Return the (X, Y) coordinate for the center point of the cell that contains the specified text.  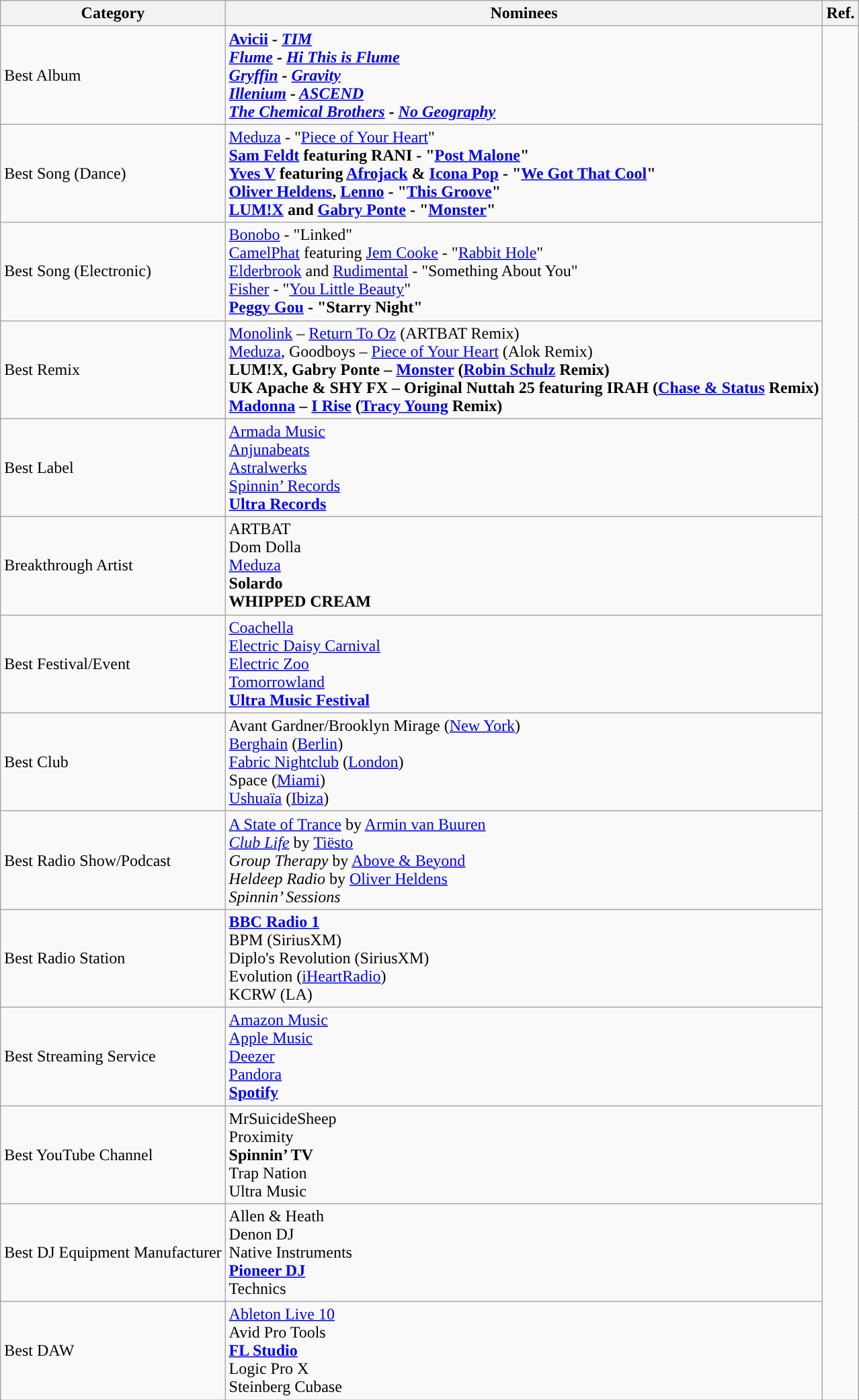
Amazon MusicApple MusicDeezerPandora Spotify (524, 1056)
Avant Gardner/Brooklyn Mirage (New York)Berghain (Berlin)Fabric Nightclub (London)Space (Miami) Ushuaïa (Ibiza) (524, 762)
Category (113, 13)
MrSuicideSheepProximity Spinnin’ TVTrap NationUltra Music (524, 1155)
Allen & HeathDenon DJNative Instruments Pioneer DJTechnics (524, 1253)
Best Album (113, 75)
A State of Trance by Armin van BuurenClub Life by TiëstoGroup Therapy by Above & BeyondHeldeep Radio by Oliver HeldensSpinnin’ Sessions (524, 860)
ARTBATDom Dolla MeduzaSolardoWHIPPED CREAM (524, 566)
Ableton Live 10Avid Pro Tools FL StudioLogic Pro XSteinberg Cubase (524, 1351)
CoachellaElectric Daisy CarnivalElectric Zoo TomorrowlandUltra Music Festival (524, 664)
Best Song (Dance) (113, 173)
Best Club (113, 762)
Best DAW (113, 1351)
Armada MusicAnjunabeatsAstralwerks Spinnin’ RecordsUltra Records (524, 468)
Best Festival/Event (113, 664)
Best Label (113, 468)
Ref. (840, 13)
Best Radio Show/Podcast (113, 860)
Nominees (524, 13)
Best Song (Electronic) (113, 271)
Breakthrough Artist (113, 566)
Best Streaming Service (113, 1056)
Avicii - TIMFlume - Hi This is FlumeGryffin - GravityIllenium - ASCENDThe Chemical Brothers - No Geography (524, 75)
Best Radio Station (113, 958)
Best YouTube Channel (113, 1155)
BBC Radio 1BPM (SiriusXM)Diplo's Revolution (SiriusXM)Evolution (iHeartRadio)KCRW (LA) (524, 958)
Best Remix (113, 369)
Best DJ Equipment Manufacturer (113, 1253)
